Provide the [X, Y] coordinate of the cell's center where the given text is located.  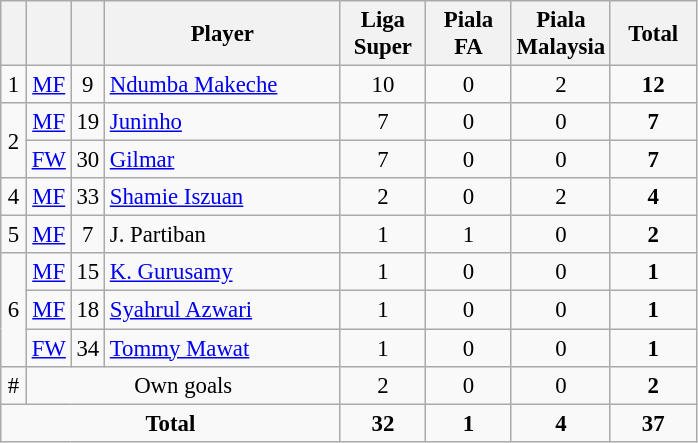
32 [383, 423]
Ndumba Makeche [222, 85]
# [14, 385]
Piala Malaysia [560, 34]
Liga Super [383, 34]
5 [14, 235]
Own goals [183, 385]
12 [653, 85]
19 [88, 122]
9 [88, 85]
34 [88, 348]
J. Partiban [222, 235]
Tommy Mawat [222, 348]
Juninho [222, 122]
K. Gurusamy [222, 273]
33 [88, 197]
Syahrul Azwari [222, 310]
Player [222, 34]
Gilmar [222, 160]
37 [653, 423]
Piala FA [469, 34]
10 [383, 85]
18 [88, 310]
15 [88, 273]
Shamie Iszuan [222, 197]
6 [14, 310]
30 [88, 160]
